Locate the cell with the specified text and output its [X, Y] center coordinate. 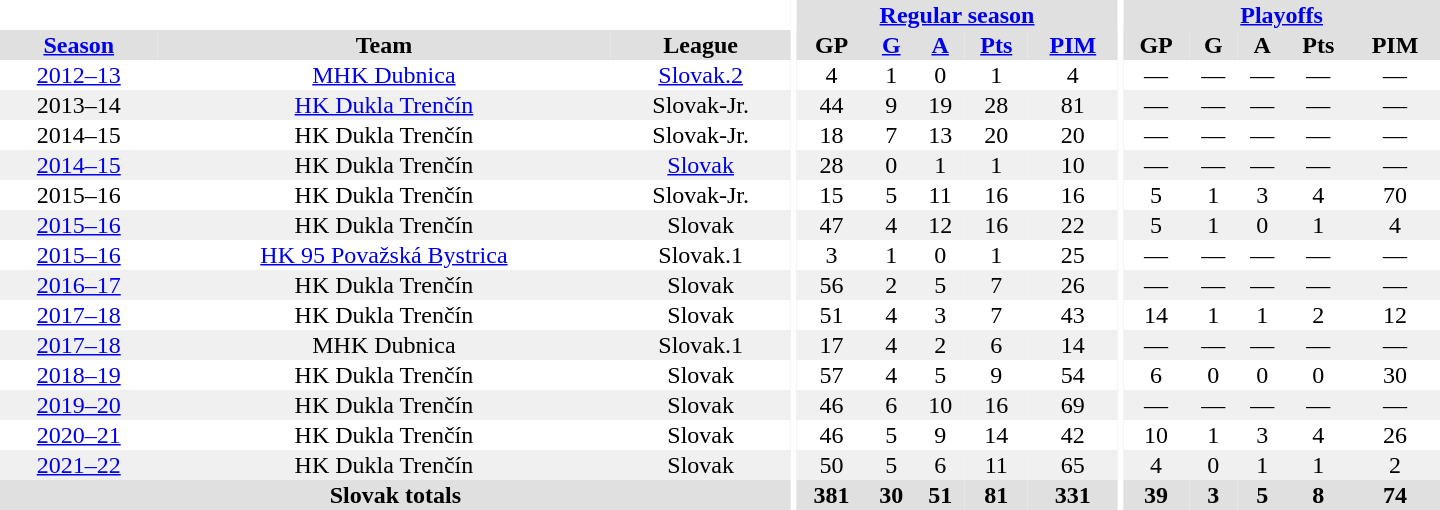
Team [384, 45]
Slovak totals [396, 495]
2012–13 [78, 75]
70 [1395, 195]
42 [1073, 435]
2013–14 [78, 105]
Season [78, 45]
13 [940, 135]
League [700, 45]
18 [832, 135]
47 [832, 225]
15 [832, 195]
74 [1395, 495]
2020–21 [78, 435]
69 [1073, 405]
25 [1073, 255]
57 [832, 375]
2021–22 [78, 465]
2019–20 [78, 405]
50 [832, 465]
2018–19 [78, 375]
43 [1073, 315]
HK 95 Považská Bystrica [384, 255]
381 [832, 495]
8 [1318, 495]
Regular season [957, 15]
22 [1073, 225]
44 [832, 105]
Playoffs [1282, 15]
65 [1073, 465]
19 [940, 105]
39 [1156, 495]
Slovak.2 [700, 75]
2016–17 [78, 285]
54 [1073, 375]
331 [1073, 495]
56 [832, 285]
17 [832, 345]
